Extract the [x, y] coordinate from the center of the cell holding the provided text.  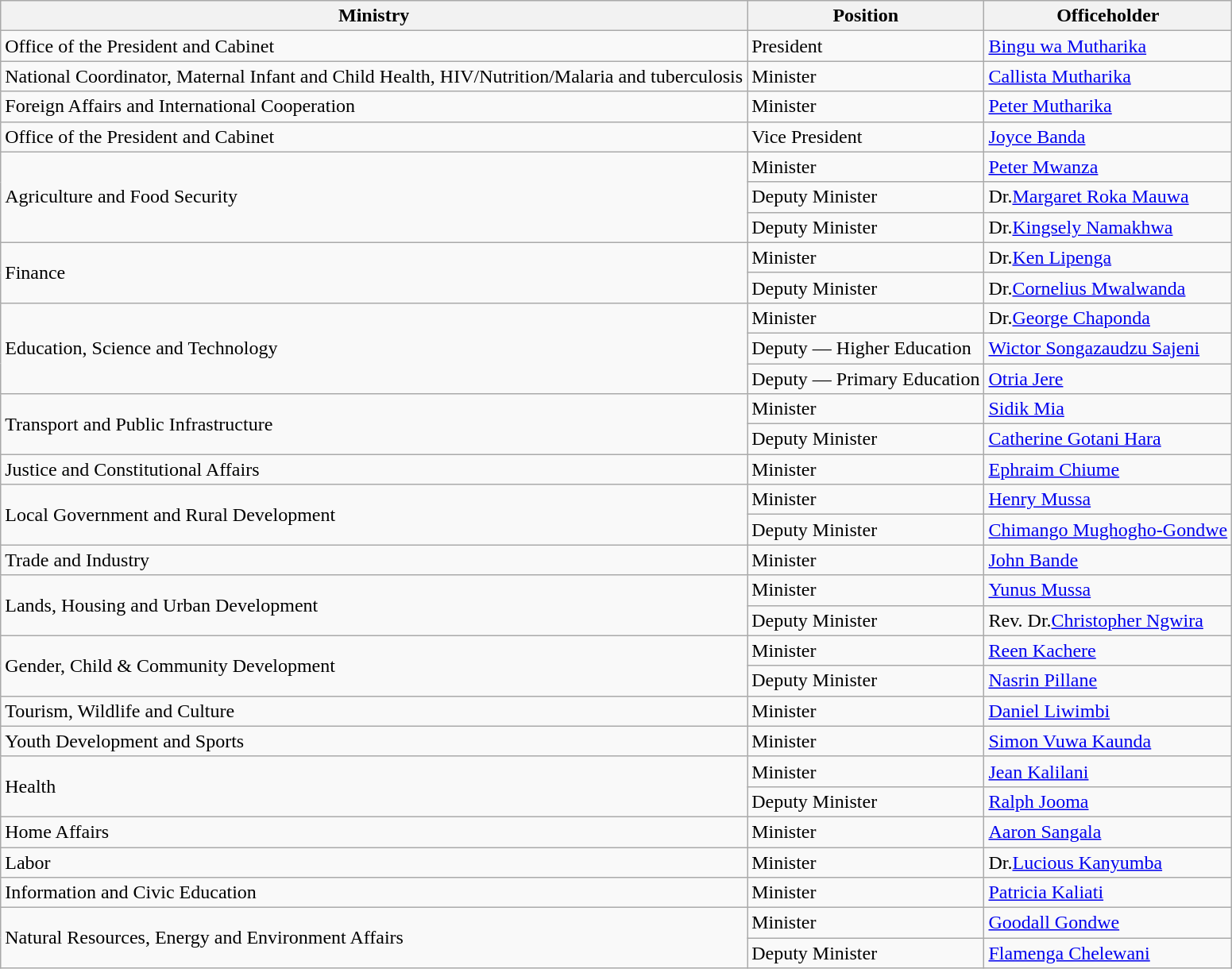
Labor [374, 862]
National Coordinator, Maternal Infant and Child Health, HIV/Nutrition/Malaria and tuberculosis [374, 76]
Jean Kalilani [1108, 771]
Ephraim Chiume [1108, 469]
Daniel Liwimbi [1108, 711]
Reen Kachere [1108, 651]
Information and Civic Education [374, 893]
Patricia Kaliati [1108, 893]
Otria Jere [1108, 379]
Goodall Gondwe [1108, 923]
Dr.George Chaponda [1108, 318]
Vice President [866, 137]
Natural Resources, Energy and Environment Affairs [374, 938]
Finance [374, 272]
Flamenga Chelewani [1108, 953]
Justice and Constitutional Affairs [374, 469]
Simon Vuwa Kaunda [1108, 741]
Wictor Songazaudzu Sajeni [1108, 348]
Chimango Mughogho-Gondwe [1108, 530]
Sidik Mia [1108, 409]
Nasrin Pillane [1108, 681]
Trade and Industry [374, 560]
Deputy — Primary Education [866, 379]
Transport and Public Infrastructure [374, 424]
Home Affairs [374, 832]
Ralph Jooma [1108, 801]
Local Government and Rural Development [374, 515]
Ministry [374, 16]
Henry Mussa [1108, 500]
Bingu wa Mutharika [1108, 46]
Lands, Housing and Urban Development [374, 605]
Foreign Affairs and International Cooperation [374, 106]
Gender, Child & Community Development [374, 666]
Position [866, 16]
Joyce Banda [1108, 137]
Catherine Gotani Hara [1108, 439]
Peter Mutharika [1108, 106]
Dr.Lucious Kanyumba [1108, 862]
Peter Mwanza [1108, 167]
John Bande [1108, 560]
Agriculture and Food Security [374, 197]
Deputy — Higher Education [866, 348]
Dr.Ken Lipenga [1108, 257]
Dr.Margaret Roka Mauwa [1108, 197]
Yunus Mussa [1108, 590]
Callista Mutharika [1108, 76]
Rev. Dr.Christopher Ngwira [1108, 620]
President [866, 46]
Dr.Cornelius Mwalwanda [1108, 288]
Education, Science and Technology [374, 348]
Tourism, Wildlife and Culture [374, 711]
Officeholder [1108, 16]
Dr.Kingsely Namakhwa [1108, 227]
Youth Development and Sports [374, 741]
Aaron Sangala [1108, 832]
Health [374, 786]
